Determine the (x, y) coordinate at the center of the cell enclosing the given text.  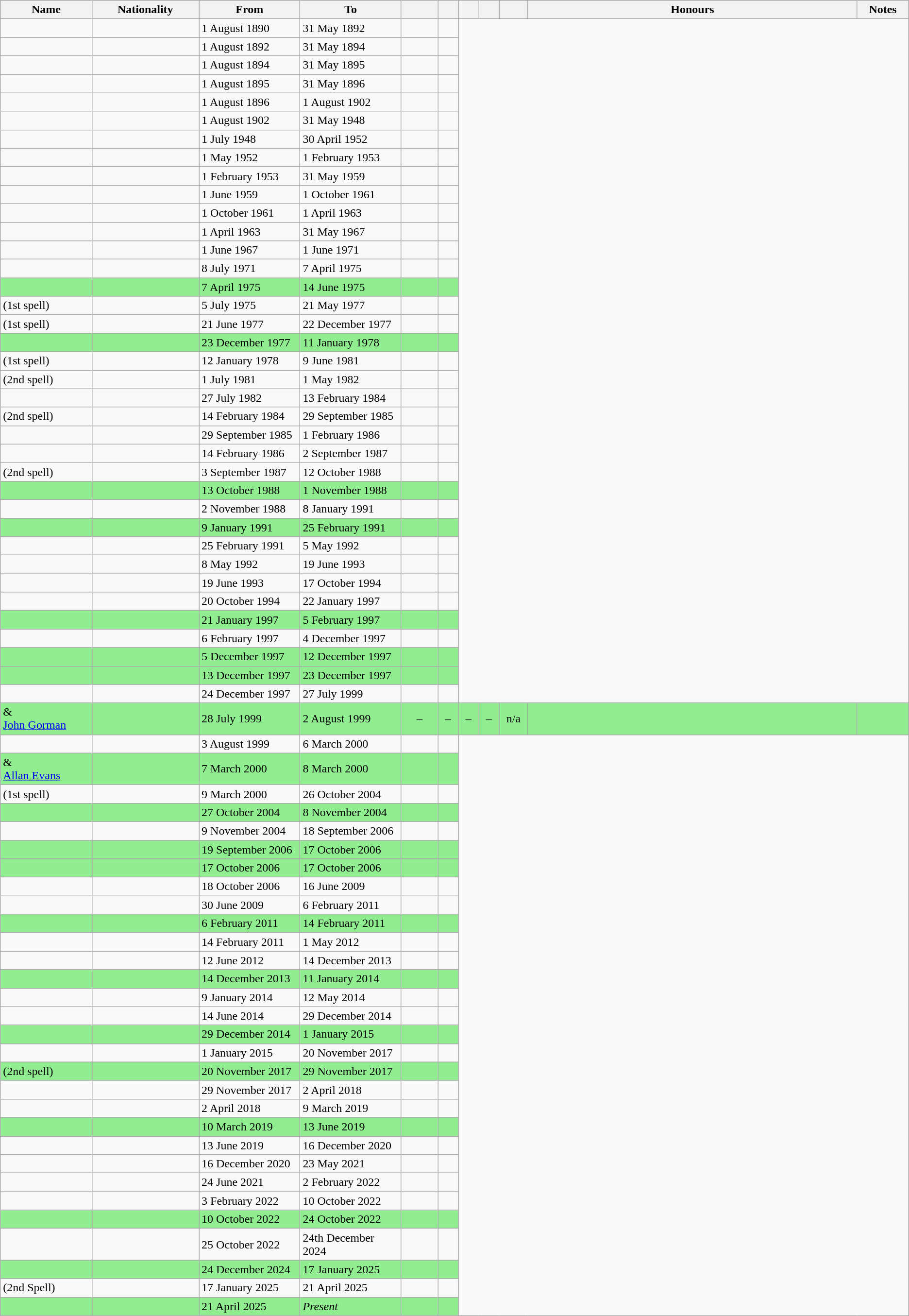
31 May 1896 (351, 84)
n/a (514, 719)
3 September 1987 (250, 472)
9 January 2014 (250, 997)
1 May 1982 (351, 379)
23 December 1977 (250, 342)
22 December 1977 (351, 324)
5 May 1992 (351, 546)
30 June 2009 (250, 905)
5 December 1997 (250, 657)
9 June 1981 (351, 361)
21 May 1977 (351, 306)
31 May 1895 (351, 65)
14 February 1984 (250, 416)
12 October 1988 (351, 472)
6 February 1997 (250, 638)
14 February 1986 (250, 453)
8 July 1971 (250, 269)
5 July 1975 (250, 306)
18 September 2006 (351, 831)
22 January 1997 (351, 601)
9 January 1991 (250, 527)
14 June 2014 (250, 1016)
8 May 1992 (250, 564)
13 October 1988 (250, 490)
17 October 1994 (351, 583)
27 July 1982 (250, 398)
Present (351, 1306)
1 July 1981 (250, 379)
13 December 1997 (250, 675)
1 June 1971 (351, 250)
1 May 1952 (250, 157)
2 February 2022 (351, 1182)
26 October 2004 (351, 794)
Notes (883, 10)
9 March 2000 (250, 794)
24 June 2021 (250, 1182)
8 March 2000 (351, 769)
27 July 1999 (351, 694)
3 August 1999 (250, 744)
11 January 1978 (351, 342)
14 June 1975 (351, 287)
23 December 1997 (351, 675)
19 September 2006 (250, 850)
18 October 2006 (250, 887)
12 January 1978 (250, 361)
2 November 1988 (250, 509)
1 February 1986 (351, 435)
5 February 1997 (351, 620)
1 November 1988 (351, 490)
6 March 2000 (351, 744)
9 March 2019 (351, 1108)
Honours (692, 10)
9 November 2004 (250, 831)
24 December 1997 (250, 694)
3 February 2022 (250, 1201)
20 October 1994 (250, 601)
7 March 2000 (250, 769)
16 June 2009 (351, 887)
24 October 2022 (351, 1219)
1 May 2012 (351, 942)
1 August 1894 (250, 65)
2 August 1999 (351, 719)
11 January 2014 (351, 979)
1 August 1890 (250, 28)
31 May 1894 (351, 47)
25 October 2022 (250, 1245)
24 December 2024 (250, 1269)
Nationality (145, 10)
27 October 2004 (250, 812)
1 August 1896 (250, 102)
1 August 1895 (250, 84)
1 June 1959 (250, 194)
(2nd Spell) (46, 1288)
23 May 2021 (351, 1164)
24th December 2024 (351, 1245)
13 February 1984 (351, 398)
1 June 1967 (250, 250)
31 May 1959 (351, 176)
From (250, 10)
31 May 1892 (351, 28)
1 August 1892 (250, 47)
& John Gorman (46, 719)
12 December 1997 (351, 657)
& Allan Evans (46, 769)
31 May 1967 (351, 232)
4 December 1997 (351, 638)
21 June 1977 (250, 324)
1 July 1948 (250, 139)
12 June 2012 (250, 960)
28 July 1999 (250, 719)
31 May 1948 (351, 120)
21 January 1997 (250, 620)
10 March 2019 (250, 1127)
Name (46, 10)
30 April 1952 (351, 139)
2 September 1987 (351, 453)
12 May 2014 (351, 997)
To (351, 10)
8 January 1991 (351, 509)
8 November 2004 (351, 812)
